Pinpoint the cell where the given text exists, returning its [x, y] midpoint coordinate. 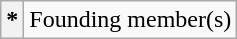
Founding member(s) [130, 20]
* [12, 20]
